Capture the cell that displays the provided text and extract its [x, y] central coordinate. 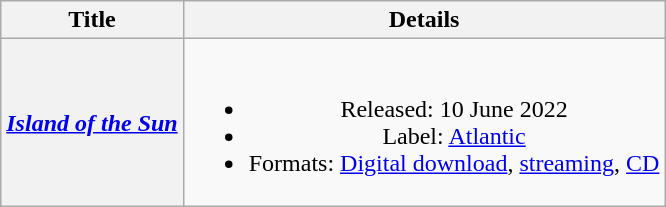
Title [92, 20]
Island of the Sun [92, 122]
Details [424, 20]
Released: 10 June 2022Label: AtlanticFormats: Digital download, streaming, CD [424, 122]
